Identify which cell holds the provided text, then report its [X, Y] central coordinate. 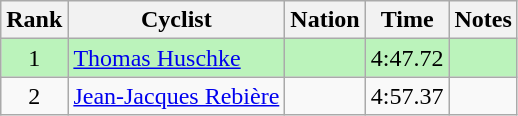
Nation [325, 20]
2 [34, 96]
4:47.72 [407, 58]
Thomas Huschke [176, 58]
Jean-Jacques Rebière [176, 96]
4:57.37 [407, 96]
Notes [483, 20]
Time [407, 20]
Rank [34, 20]
Cyclist [176, 20]
1 [34, 58]
